Return the [X, Y] coordinate for the center point of the cell that contains the specified text.  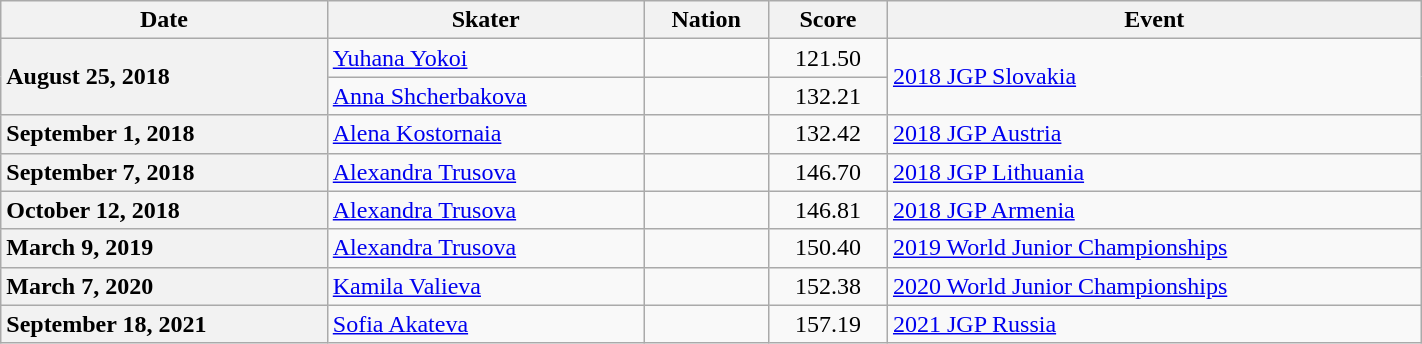
March 7, 2020 [164, 286]
March 9, 2019 [164, 248]
146.70 [828, 172]
September 1, 2018 [164, 134]
2018 JGP Austria [1154, 134]
Sofia Akateva [486, 324]
Date [164, 20]
157.19 [828, 324]
132.21 [828, 96]
Yuhana Yokoi [486, 58]
2019 World Junior Championships [1154, 248]
132.42 [828, 134]
Skater [486, 20]
2020 World Junior Championships [1154, 286]
150.40 [828, 248]
2021 JGP Russia [1154, 324]
152.38 [828, 286]
Kamila Valieva [486, 286]
2018 JGP Slovakia [1154, 77]
146.81 [828, 210]
September 7, 2018 [164, 172]
Event [1154, 20]
Anna Shcherbakova [486, 96]
121.50 [828, 58]
August 25, 2018 [164, 77]
September 18, 2021 [164, 324]
2018 JGP Armenia [1154, 210]
October 12, 2018 [164, 210]
Alena Kostornaia [486, 134]
Nation [706, 20]
Score [828, 20]
2018 JGP Lithuania [1154, 172]
